Extract the (X, Y) coordinate from the center of the cell holding the provided text.  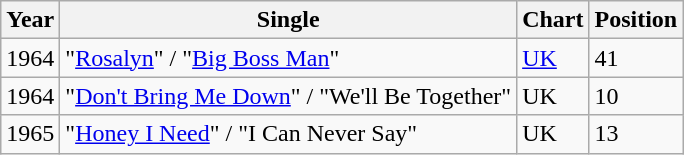
"Rosalyn" / "Big Boss Man" (288, 58)
"Don't Bring Me Down" / "We'll Be Together" (288, 96)
Year (30, 20)
1965 (30, 134)
"Honey I Need" / "I Can Never Say" (288, 134)
10 (636, 96)
Chart (553, 20)
41 (636, 58)
Single (288, 20)
13 (636, 134)
Position (636, 20)
